Return the [x, y] coordinate for the center point of the cell that contains the specified text.  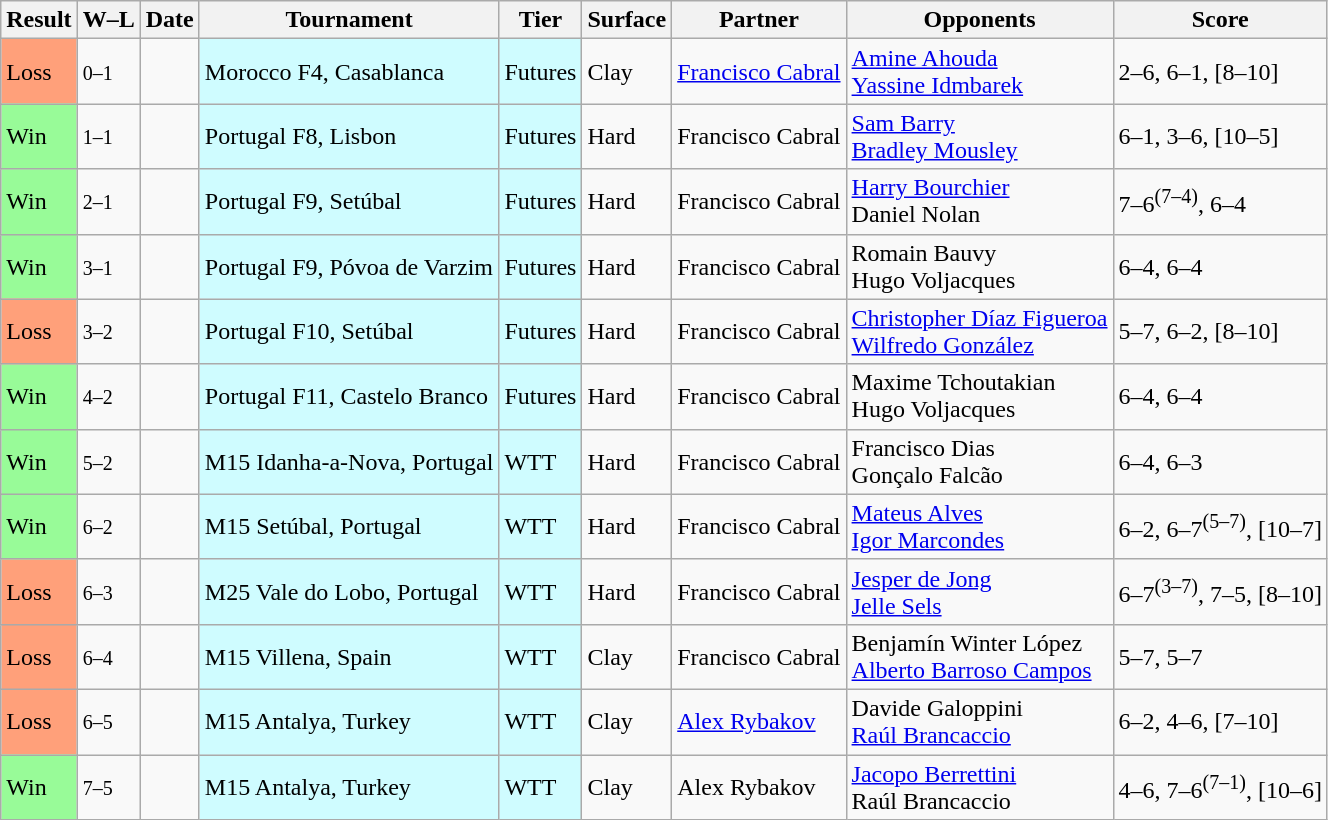
Maxime Tchoutakian Hugo Voljacques [980, 396]
Surface [627, 20]
0–1 [108, 72]
Portugal F8, Lisbon [349, 136]
Davide Galoppini Raúl Brancaccio [980, 722]
M15 Idanha-a-Nova, Portugal [349, 462]
7–6(7–4), 6–4 [1220, 202]
Harry Bourchier Daniel Nolan [980, 202]
W–L [108, 20]
Portugal F10, Setúbal [349, 332]
2–6, 6–1, [8–10] [1220, 72]
6–4 [108, 656]
6–3 [108, 592]
Score [1220, 20]
6–7(3–7), 7–5, [8–10] [1220, 592]
6–2, 4–6, [7–10] [1220, 722]
1–1 [108, 136]
3–1 [108, 266]
6–5 [108, 722]
Portugal F11, Castelo Branco [349, 396]
M15 Villena, Spain [349, 656]
M15 Setúbal, Portugal [349, 526]
6–2 [108, 526]
Portugal F9, Póvoa de Varzim [349, 266]
Tournament [349, 20]
M25 Vale do Lobo, Portugal [349, 592]
Mateus Alves Igor Marcondes [980, 526]
6–4, 6–3 [1220, 462]
3–2 [108, 332]
6–2, 6–7(5–7), [10–7] [1220, 526]
Result [39, 20]
Morocco F4, Casablanca [349, 72]
Jesper de Jong Jelle Sels [980, 592]
Francisco Dias Gonçalo Falcão [980, 462]
Opponents [980, 20]
Jacopo Berrettini Raúl Brancaccio [980, 786]
Romain Bauvy Hugo Voljacques [980, 266]
Date [170, 20]
2–1 [108, 202]
Amine Ahouda Yassine Idmbarek [980, 72]
Portugal F9, Setúbal [349, 202]
4–2 [108, 396]
Sam Barry Bradley Mousley [980, 136]
5–7, 5–7 [1220, 656]
6–1, 3–6, [10–5] [1220, 136]
5–7, 6–2, [8–10] [1220, 332]
Benjamín Winter López Alberto Barroso Campos [980, 656]
5–2 [108, 462]
Partner [759, 20]
Christopher Díaz Figueroa Wilfredo González [980, 332]
Tier [540, 20]
4–6, 7–6(7–1), [10–6] [1220, 786]
7–5 [108, 786]
